Find where the given text appears and provide that cell's center as [x, y] coordinate. 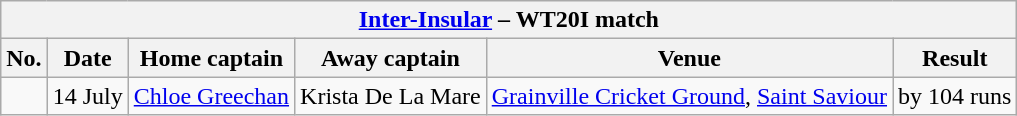
Inter-Insular – WT20I match [509, 20]
by 104 runs [955, 96]
Away captain [391, 58]
Krista De La Mare [391, 96]
Result [955, 58]
14 July [88, 96]
Venue [689, 58]
Grainville Cricket Ground, Saint Saviour [689, 96]
Home captain [211, 58]
Date [88, 58]
Chloe Greechan [211, 96]
No. [24, 58]
